Output the [x, y] coordinate of the center of the cell containing the given text.  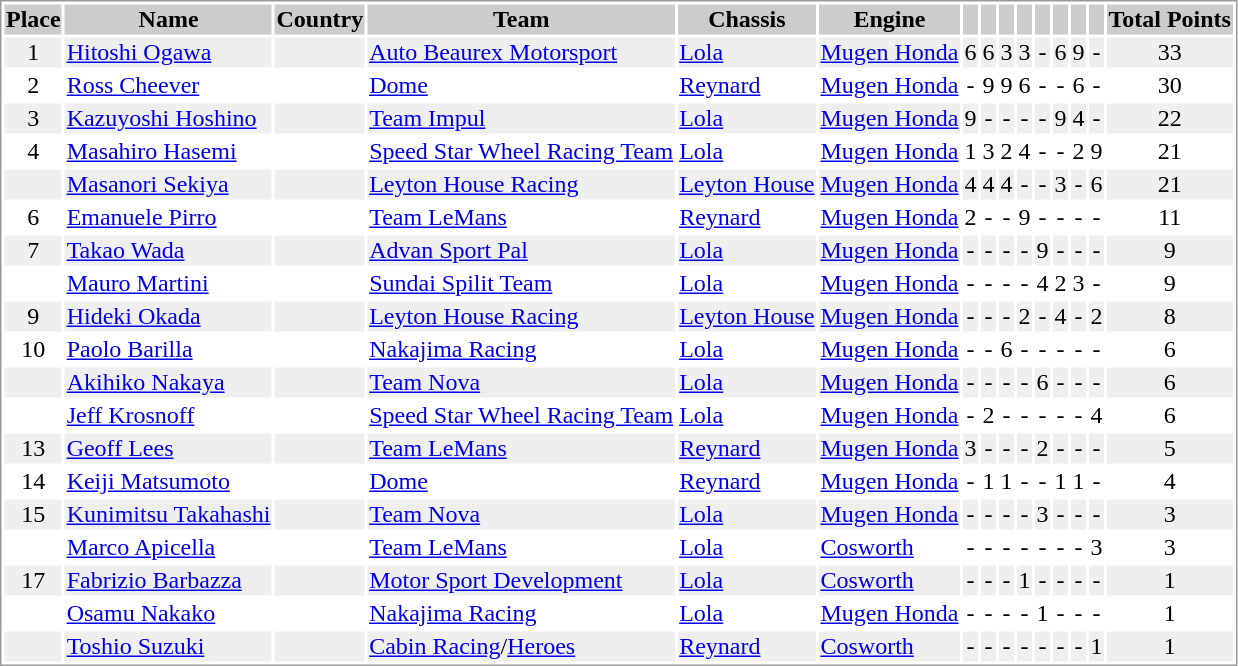
Emanuele Pirro [168, 217]
Advan Sport Pal [522, 251]
10 [33, 349]
17 [33, 581]
Marco Apicella [168, 547]
Name [168, 19]
Chassis [747, 19]
Hideki Okada [168, 317]
Team Impul [522, 119]
11 [1170, 217]
Masahiro Hasemi [168, 151]
Hitoshi Ogawa [168, 53]
Keiji Matsumoto [168, 481]
Ross Cheever [168, 85]
Auto Beaurex Motorsport [522, 53]
15 [33, 515]
Mauro Martini [168, 283]
Team [522, 19]
Takao Wada [168, 251]
Osamu Nakako [168, 613]
Masanori Sekiya [168, 185]
Cabin Racing/Heroes [522, 647]
33 [1170, 53]
8 [1170, 317]
Paolo Barilla [168, 349]
30 [1170, 85]
Kunimitsu Takahashi [168, 515]
Total Points [1170, 19]
Place [33, 19]
5 [1170, 449]
13 [33, 449]
Akihiko Nakaya [168, 383]
Fabrizio Barbazza [168, 581]
7 [33, 251]
Geoff Lees [168, 449]
22 [1170, 119]
Sundai Spilit Team [522, 283]
Country [320, 19]
Kazuyoshi Hoshino [168, 119]
14 [33, 481]
Motor Sport Development [522, 581]
Toshio Suzuki [168, 647]
Jeff Krosnoff [168, 415]
Engine [890, 19]
